Capture the cell that displays the provided text and extract its (x, y) central coordinate. 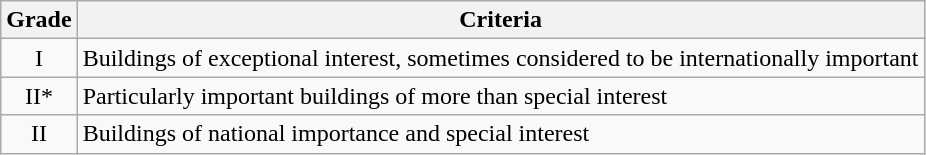
II (39, 134)
Particularly important buildings of more than special interest (500, 96)
Grade (39, 20)
I (39, 58)
Criteria (500, 20)
II* (39, 96)
Buildings of national importance and special interest (500, 134)
Buildings of exceptional interest, sometimes considered to be internationally important (500, 58)
